Capture the cell that displays the provided text and extract its (X, Y) central coordinate. 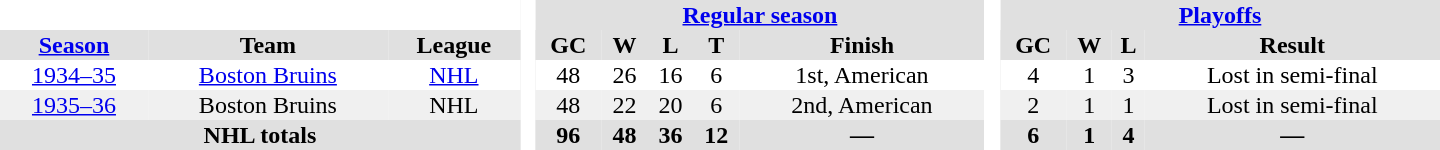
12 (716, 135)
3 (1128, 75)
Season (74, 45)
1st, American (862, 75)
20 (670, 105)
1934–35 (74, 75)
1935–36 (74, 105)
26 (625, 75)
Result (1292, 45)
Team (268, 45)
League (454, 45)
NHL totals (260, 135)
16 (670, 75)
2 (1033, 105)
96 (568, 135)
Finish (862, 45)
Playoffs (1220, 15)
22 (625, 105)
36 (670, 135)
T (716, 45)
Regular season (760, 15)
2nd, American (862, 105)
